Find where the given text appears and provide that cell's center as [x, y] coordinate. 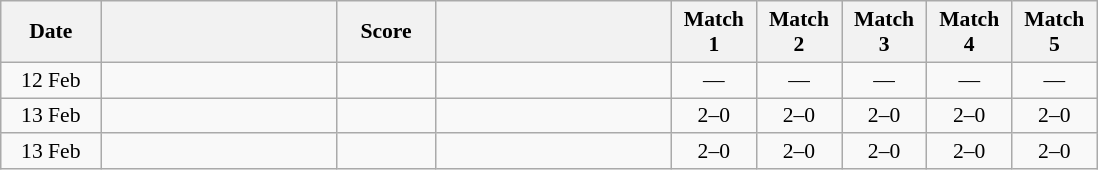
12 Feb [51, 80]
Match 5 [1054, 32]
Match 2 [798, 32]
Date [51, 32]
Match 3 [884, 32]
Match 1 [714, 32]
Score [386, 32]
Match 4 [970, 32]
